Provide the (x, y) coordinate of the cell's center where the given text is located.  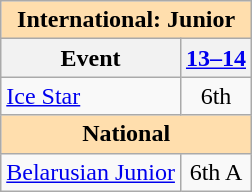
Belarusian Junior (91, 172)
13–14 (216, 58)
6th A (216, 172)
Event (91, 58)
6th (216, 96)
National (126, 134)
Ice Star (91, 96)
International: Junior (126, 20)
